Extract the (X, Y) coordinate from the center of the cell holding the provided text.  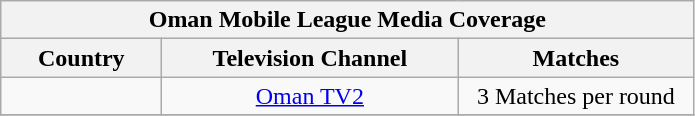
Oman TV2 (310, 96)
3 Matches per round (576, 96)
Matches (576, 58)
Oman Mobile League Media Coverage (348, 20)
Country (82, 58)
Television Channel (310, 58)
